Scan for the cell matching the given text and deliver its (X, Y) coordinate at center. 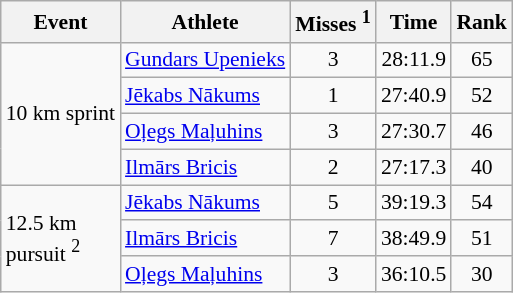
Gundars Upenieks (205, 60)
27:40.9 (414, 96)
54 (482, 203)
Time (414, 22)
Rank (482, 22)
28:11.9 (414, 60)
27:30.7 (414, 132)
39:19.3 (414, 203)
27:17.3 (414, 167)
38:49.9 (414, 239)
Event (60, 22)
10 km sprint (60, 113)
5 (333, 203)
51 (482, 239)
52 (482, 96)
46 (482, 132)
12.5 km pursuit 2 (60, 238)
65 (482, 60)
40 (482, 167)
36:10.5 (414, 274)
Athlete (205, 22)
Misses 1 (333, 22)
2 (333, 167)
1 (333, 96)
7 (333, 239)
30 (482, 274)
